Capture the cell that displays the provided text and extract its [X, Y] central coordinate. 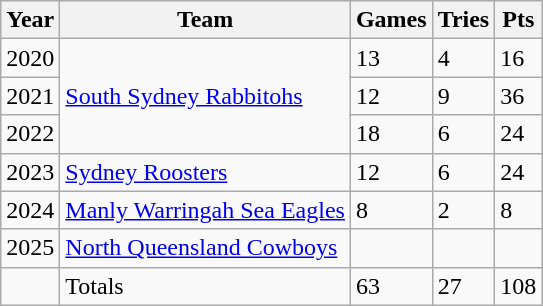
16 [518, 58]
South Sydney Rabbitohs [206, 96]
27 [464, 286]
Manly Warringah Sea Eagles [206, 210]
63 [391, 286]
2025 [30, 248]
Team [206, 20]
Games [391, 20]
2022 [30, 134]
2020 [30, 58]
2021 [30, 96]
108 [518, 286]
4 [464, 58]
36 [518, 96]
13 [391, 58]
Pts [518, 20]
Tries [464, 20]
North Queensland Cowboys [206, 248]
2024 [30, 210]
9 [464, 96]
Sydney Roosters [206, 172]
Year [30, 20]
Totals [206, 286]
2 [464, 210]
18 [391, 134]
2023 [30, 172]
